Return (X, Y) of the center of cell containing provided text 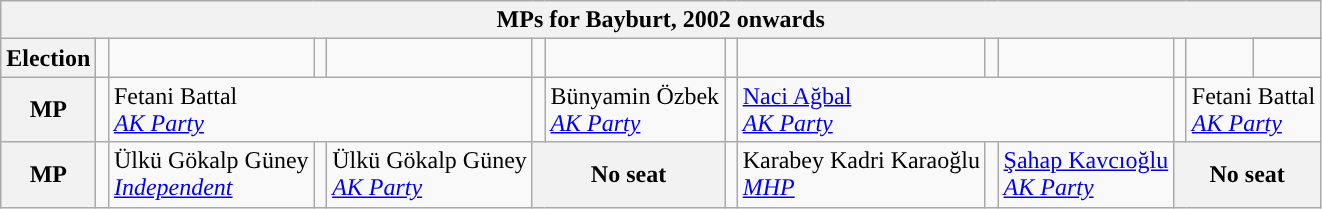
MPs for Bayburt, 2002 onwards (661, 20)
Karabey Kadri KaraoğluMHP (861, 174)
Şahap KavcıoğluAK Party (1086, 174)
Election (48, 58)
Bünyamin ÖzbekAK Party (635, 110)
Naci AğbalAK Party (956, 110)
Ülkü Gökalp GüneyIndependent (211, 174)
Ülkü Gökalp GüneyAK Party (430, 174)
